Capture the cell that displays the provided text and extract its [X, Y] central coordinate. 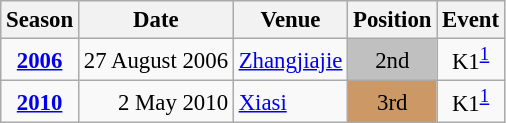
2 May 2010 [156, 102]
3rd [392, 102]
2006 [40, 60]
Xiasi [290, 102]
2010 [40, 102]
Season [40, 20]
Event [471, 20]
27 August 2006 [156, 60]
Position [392, 20]
Venue [290, 20]
2nd [392, 60]
Date [156, 20]
Zhangjiajie [290, 60]
